Return the [x, y] coordinate for the center point of the cell that contains the specified text.  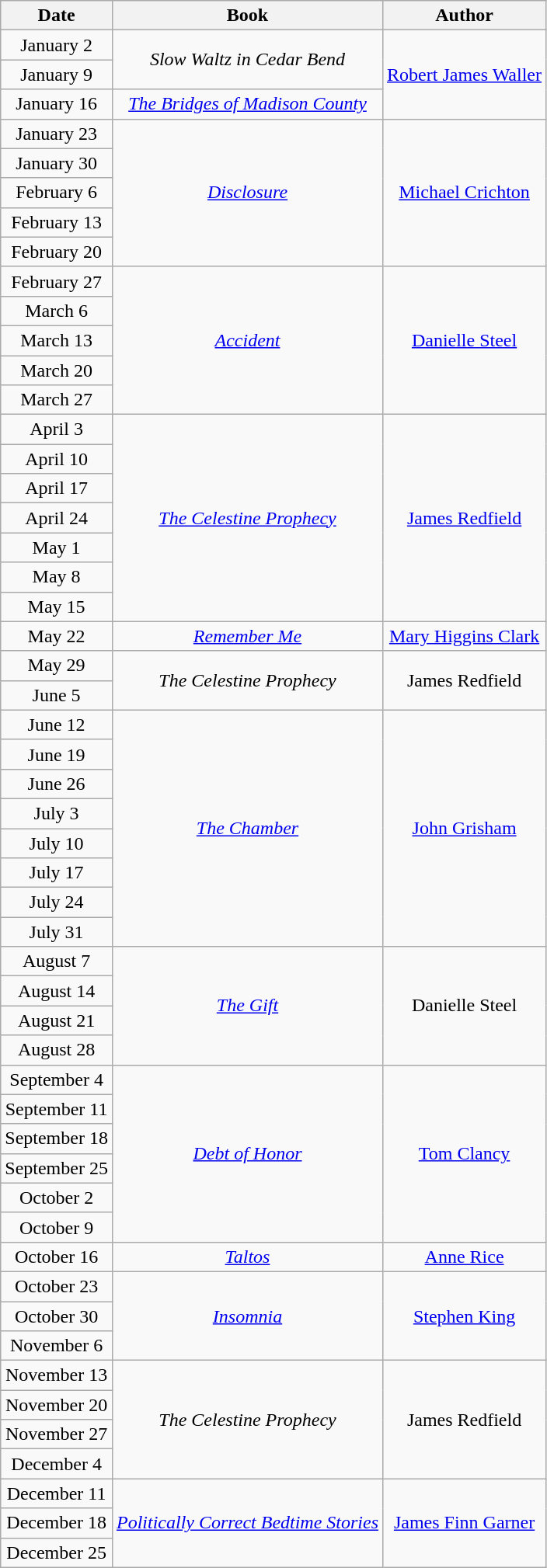
July 17 [57, 873]
January 23 [57, 134]
The Chamber [247, 828]
May 22 [57, 636]
August 7 [57, 961]
Author [465, 16]
July 24 [57, 902]
January 16 [57, 104]
October 30 [57, 1316]
September 4 [57, 1080]
Insomnia [247, 1316]
March 6 [57, 311]
April 24 [57, 518]
Anne Rice [465, 1257]
The Gift [247, 1006]
Taltos [247, 1257]
November 27 [57, 1434]
July 31 [57, 932]
August 14 [57, 991]
January 2 [57, 45]
May 1 [57, 548]
Date [57, 16]
December 11 [57, 1493]
Accident [247, 340]
July 10 [57, 843]
June 5 [57, 695]
October 16 [57, 1257]
December 4 [57, 1464]
April 10 [57, 459]
March 13 [57, 340]
May 15 [57, 607]
John Grisham [465, 828]
Debt of Honor [247, 1153]
Mary Higgins Clark [465, 636]
October 9 [57, 1227]
August 21 [57, 1020]
February 13 [57, 222]
Tom Clancy [465, 1153]
November 20 [57, 1405]
August 28 [57, 1050]
The Bridges of Madison County [247, 104]
March 20 [57, 370]
Remember Me [247, 636]
June 12 [57, 725]
Disclosure [247, 193]
June 19 [57, 754]
June 26 [57, 784]
February 6 [57, 193]
James Finn Garner [465, 1523]
May 29 [57, 666]
January 30 [57, 163]
May 8 [57, 577]
September 18 [57, 1139]
October 2 [57, 1198]
Stephen King [465, 1316]
September 11 [57, 1109]
September 25 [57, 1168]
December 25 [57, 1552]
Slow Waltz in Cedar Bend [247, 60]
February 27 [57, 281]
December 18 [57, 1523]
April 17 [57, 488]
November 13 [57, 1375]
February 20 [57, 252]
July 3 [57, 813]
Politically Correct Bedtime Stories [247, 1523]
Michael Crichton [465, 193]
Book [247, 16]
January 9 [57, 75]
October 23 [57, 1286]
April 3 [57, 429]
November 6 [57, 1346]
Robert James Waller [465, 75]
March 27 [57, 400]
